For the text-containing cell, return its midpoint in [X, Y] coordinate format. 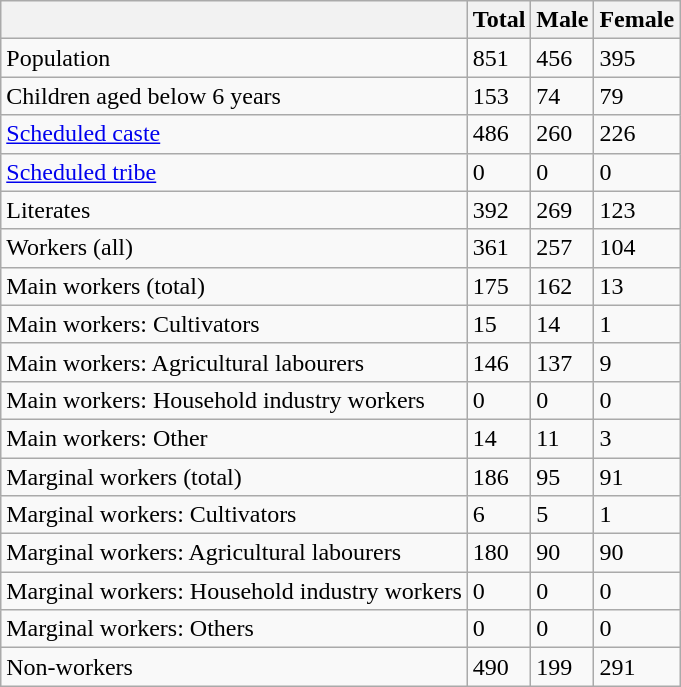
456 [562, 58]
15 [499, 324]
392 [499, 210]
3 [637, 438]
490 [499, 667]
Population [234, 58]
269 [562, 210]
Male [562, 20]
395 [637, 58]
9 [637, 362]
260 [562, 134]
95 [562, 477]
11 [562, 438]
361 [499, 248]
104 [637, 248]
Marginal workers (total) [234, 477]
257 [562, 248]
123 [637, 210]
Main workers: Other [234, 438]
Marginal workers: Cultivators [234, 515]
91 [637, 477]
175 [499, 286]
153 [499, 96]
Literates [234, 210]
Non-workers [234, 667]
851 [499, 58]
Marginal workers: Others [234, 629]
74 [562, 96]
79 [637, 96]
Main workers (total) [234, 286]
226 [637, 134]
486 [499, 134]
Female [637, 20]
162 [562, 286]
Scheduled tribe [234, 172]
Total [499, 20]
Workers (all) [234, 248]
186 [499, 477]
6 [499, 515]
Marginal workers: Agricultural labourers [234, 553]
137 [562, 362]
Children aged below 6 years [234, 96]
13 [637, 286]
5 [562, 515]
Marginal workers: Household industry workers [234, 591]
Main workers: Agricultural labourers [234, 362]
Main workers: Household industry workers [234, 400]
Main workers: Cultivators [234, 324]
Scheduled caste [234, 134]
199 [562, 667]
291 [637, 667]
146 [499, 362]
180 [499, 553]
